Detect which cell encompasses the target text, then output its (X, Y) center coordinate. 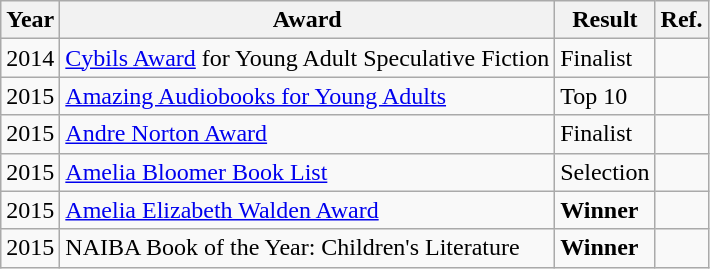
Andre Norton Award (308, 134)
Year (30, 20)
NAIBA Book of the Year: Children's Literature (308, 248)
Amelia Elizabeth Walden Award (308, 210)
2014 (30, 58)
Ref. (682, 20)
Top 10 (605, 96)
Award (308, 20)
Amazing Audiobooks for Young Adults (308, 96)
Result (605, 20)
Amelia Bloomer Book List (308, 172)
Cybils Award for Young Adult Speculative Fiction (308, 58)
Selection (605, 172)
